Detect which cell encompasses the target text, then output its [x, y] center coordinate. 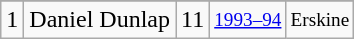
1993–94 [248, 20]
Daniel Dunlap [100, 20]
Erskine [320, 20]
1 [12, 20]
11 [193, 20]
